Pinpoint the cell where the given text exists, returning its (X, Y) midpoint coordinate. 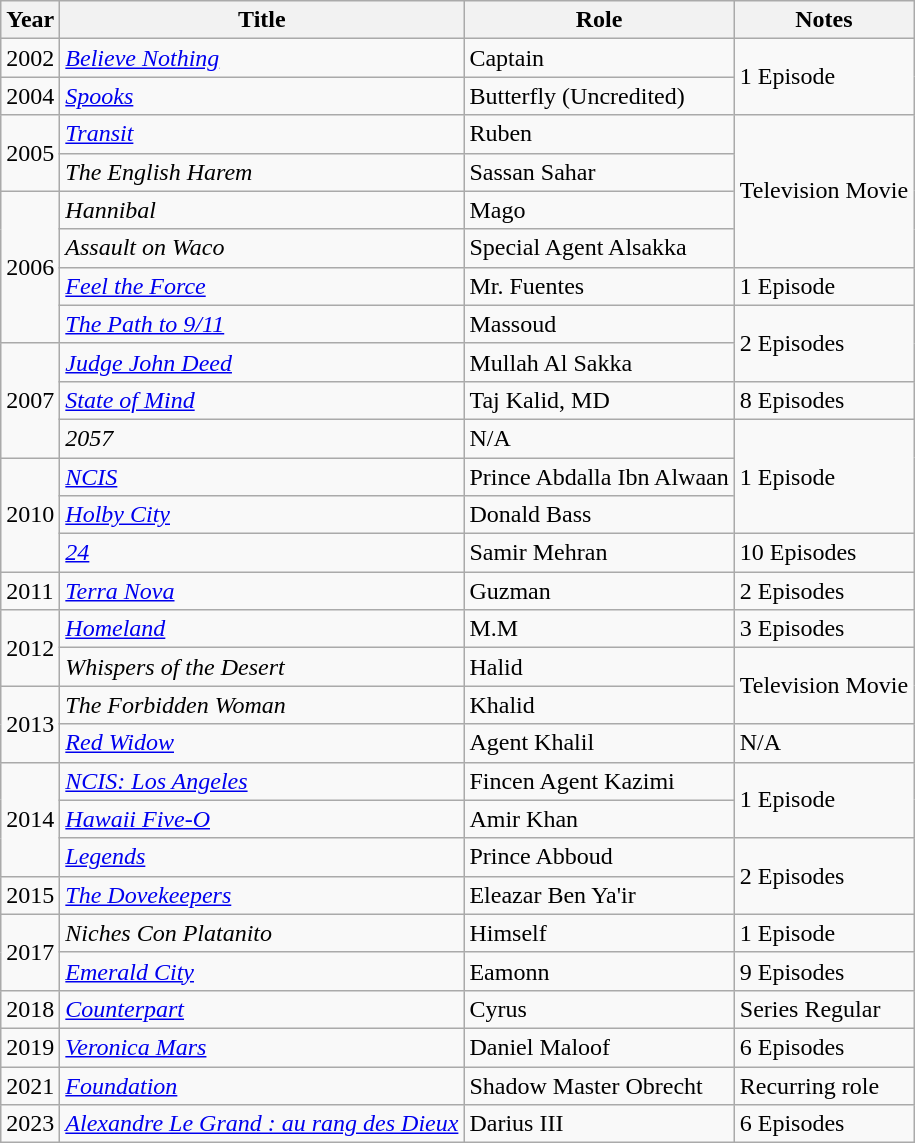
Donald Bass (599, 515)
Holby City (262, 515)
Agent Khalil (599, 743)
Recurring role (824, 1085)
Emerald City (262, 971)
NCIS (262, 477)
Daniel Maloof (599, 1047)
10 Episodes (824, 553)
The Forbidden Woman (262, 705)
Whispers of the Desert (262, 667)
2018 (30, 1009)
2017 (30, 952)
Legends (262, 857)
2023 (30, 1124)
Shadow Master Obrecht (599, 1085)
24 (262, 553)
Hannibal (262, 210)
2010 (30, 515)
Mr. Fuentes (599, 286)
The English Harem (262, 172)
Darius III (599, 1124)
State of Mind (262, 400)
8 Episodes (824, 400)
3 Episodes (824, 629)
2012 (30, 648)
Taj Kalid, MD (599, 400)
2015 (30, 895)
Prince Abboud (599, 857)
Eleazar Ben Ya'ir (599, 895)
Veronica Mars (262, 1047)
Niches Con Platanito (262, 933)
Massoud (599, 324)
Khalid (599, 705)
Eamonn (599, 971)
Red Widow (262, 743)
Hawaii Five-O (262, 819)
Sassan Sahar (599, 172)
Assault on Waco (262, 248)
Samir Mehran (599, 553)
Believe Nothing (262, 58)
Prince Abdalla Ibn Alwaan (599, 477)
2021 (30, 1085)
9 Episodes (824, 971)
NCIS: Los Angeles (262, 781)
2005 (30, 153)
Ruben (599, 134)
Counterpart (262, 1009)
Guzman (599, 591)
Halid (599, 667)
Spooks (262, 96)
Feel the Force (262, 286)
2004 (30, 96)
Fincen Agent Kazimi (599, 781)
2011 (30, 591)
Transit (262, 134)
Judge John Deed (262, 362)
Title (262, 20)
2013 (30, 724)
2002 (30, 58)
Foundation (262, 1085)
Himself (599, 933)
Terra Nova (262, 591)
The Path to 9/11 (262, 324)
M.M (599, 629)
Alexandre Le Grand : au rang des Dieux (262, 1124)
Captain (599, 58)
2006 (30, 267)
2057 (262, 438)
2019 (30, 1047)
Special Agent Alsakka (599, 248)
2014 (30, 819)
Butterfly (Uncredited) (599, 96)
Mago (599, 210)
2007 (30, 400)
Homeland (262, 629)
Year (30, 20)
Notes (824, 20)
Cyrus (599, 1009)
Role (599, 20)
The Dovekeepers (262, 895)
Series Regular (824, 1009)
Mullah Al Sakka (599, 362)
Amir Khan (599, 819)
